For the text-containing cell, return its midpoint in (x, y) coordinate format. 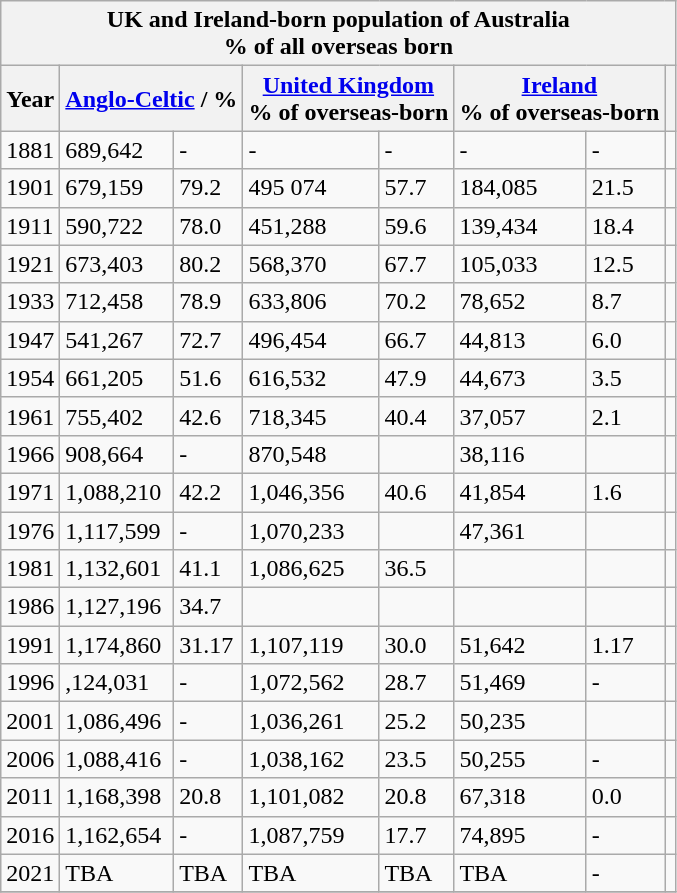
755,402 (117, 416)
673,403 (117, 264)
21.5 (626, 188)
1961 (30, 416)
37,057 (520, 416)
12.5 (626, 264)
1,072,562 (311, 683)
1971 (30, 492)
1,088,416 (117, 759)
870,548 (311, 454)
1,101,082 (311, 797)
1.6 (626, 492)
,124,031 (117, 683)
18.4 (626, 226)
47.9 (416, 378)
40.4 (416, 416)
78,652 (520, 302)
79.2 (208, 188)
1,088,210 (117, 492)
50,235 (520, 721)
1,174,860 (117, 645)
1947 (30, 340)
679,159 (117, 188)
40.6 (416, 492)
1,086,496 (117, 721)
38,116 (520, 454)
2016 (30, 835)
1881 (30, 150)
1,036,261 (311, 721)
1,117,599 (117, 531)
1,162,654 (117, 835)
42.6 (208, 416)
1,086,625 (311, 569)
80.2 (208, 264)
184,085 (520, 188)
1901 (30, 188)
23.5 (416, 759)
74,895 (520, 835)
541,267 (117, 340)
41,854 (520, 492)
1,127,196 (117, 607)
1,038,162 (311, 759)
28.7 (416, 683)
36.5 (416, 569)
1991 (30, 645)
1,070,233 (311, 531)
17.7 (416, 835)
1,087,759 (311, 835)
1981 (30, 569)
78.9 (208, 302)
2006 (30, 759)
51,642 (520, 645)
3.5 (626, 378)
1,132,601 (117, 569)
908,664 (117, 454)
25.2 (416, 721)
590,722 (117, 226)
Anglo-Celtic / % (152, 98)
42.2 (208, 492)
139,434 (520, 226)
50,255 (520, 759)
689,642 (117, 150)
451,288 (311, 226)
1996 (30, 683)
568,370 (311, 264)
0.0 (626, 797)
496,454 (311, 340)
78.0 (208, 226)
2.1 (626, 416)
66.7 (416, 340)
8.7 (626, 302)
1,168,398 (117, 797)
2001 (30, 721)
633,806 (311, 302)
1921 (30, 264)
1954 (30, 378)
1933 (30, 302)
2011 (30, 797)
70.2 (416, 302)
495 074 (311, 188)
1.17 (626, 645)
1986 (30, 607)
1,107,119 (311, 645)
1966 (30, 454)
30.0 (416, 645)
Year (30, 98)
59.6 (416, 226)
67,318 (520, 797)
1,046,356 (311, 492)
47,361 (520, 531)
UK and Ireland-born population of Australia % of all overseas born (338, 34)
34.7 (208, 607)
41.1 (208, 569)
1911 (30, 226)
105,033 (520, 264)
57.7 (416, 188)
51.6 (208, 378)
6.0 (626, 340)
Ireland% of overseas-born (560, 98)
616,532 (311, 378)
661,205 (117, 378)
712,458 (117, 302)
72.7 (208, 340)
1976 (30, 531)
44,813 (520, 340)
2021 (30, 873)
51,469 (520, 683)
31.17 (208, 645)
67.7 (416, 264)
United Kingdom% of overseas-born (348, 98)
44,673 (520, 378)
718,345 (311, 416)
